Output the [X, Y] coordinate of the center of the cell containing the given text.  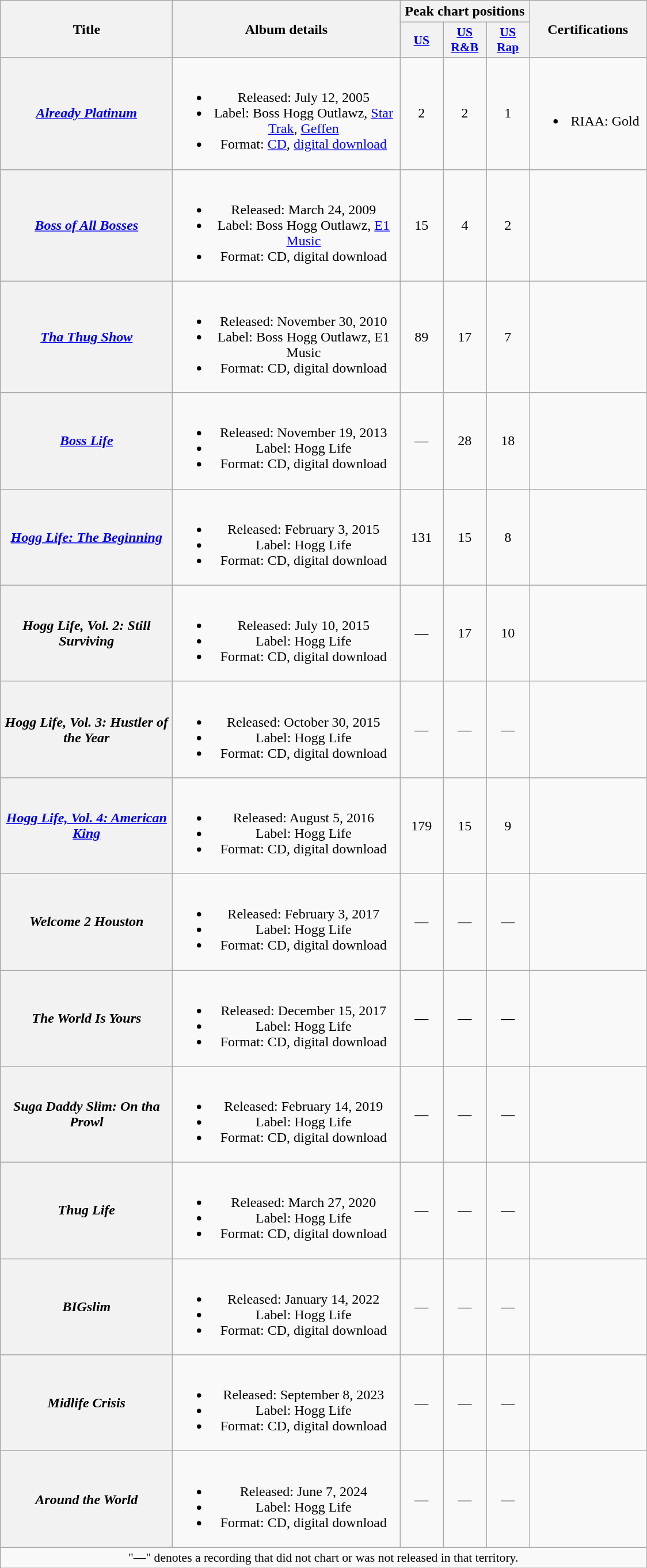
Hogg Life, Vol. 2: Still Surviving [86, 633]
Boss Life [86, 441]
Released: July 10, 2015Label: Hogg LifeFormat: CD, digital download [287, 633]
Hogg Life: The Beginning [86, 537]
US [421, 40]
179 [421, 826]
8 [508, 537]
Released: November 30, 2010Label: Boss Hogg Outlawz, E1 MusicFormat: CD, digital download [287, 337]
Hogg Life, Vol. 3: Hustler of the Year [86, 729]
Released: July 12, 2005Label: Boss Hogg Outlawz, Star Trak, GeffenFormat: CD, digital download [287, 113]
Released: February 3, 2015Label: Hogg LifeFormat: CD, digital download [287, 537]
"—" denotes a recording that did not chart or was not released in that territory. [323, 1558]
Released: March 24, 2009Label: Boss Hogg Outlawz, E1 MusicFormat: CD, digital download [287, 225]
1 [508, 113]
The World Is Yours [86, 1018]
Midlife Crisis [86, 1403]
Thug Life [86, 1210]
Released: December 15, 2017Label: Hogg LifeFormat: CD, digital download [287, 1018]
BIGslim [86, 1307]
28 [465, 441]
18 [508, 441]
RIAA: Gold [588, 113]
Released: November 19, 2013Label: Hogg LifeFormat: CD, digital download [287, 441]
Released: June 7, 2024Label: Hogg LifeFormat: CD, digital download [287, 1499]
Peak chart positions [465, 12]
Released: February 14, 2019Label: Hogg LifeFormat: CD, digital download [287, 1115]
Boss of All Bosses [86, 225]
Album details [287, 29]
Released: September 8, 2023Label: Hogg LifeFormat: CD, digital download [287, 1403]
US Rap [508, 40]
Released: October 30, 2015Label: Hogg LifeFormat: CD, digital download [287, 729]
Hogg Life, Vol. 4: American King [86, 826]
Released: February 3, 2017Label: Hogg LifeFormat: CD, digital download [287, 921]
4 [465, 225]
Already Platinum [86, 113]
7 [508, 337]
9 [508, 826]
Tha Thug Show [86, 337]
US R&B [465, 40]
Released: January 14, 2022Label: Hogg LifeFormat: CD, digital download [287, 1307]
Released: March 27, 2020Label: Hogg LifeFormat: CD, digital download [287, 1210]
Welcome 2 Houston [86, 921]
89 [421, 337]
Around the World [86, 1499]
131 [421, 537]
Certifications [588, 29]
Title [86, 29]
Suga Daddy Slim: On tha Prowl [86, 1115]
Released: August 5, 2016Label: Hogg LifeFormat: CD, digital download [287, 826]
10 [508, 633]
